Capture the cell that displays the provided text and extract its (x, y) central coordinate. 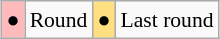
Last round (168, 20)
Round (59, 20)
